Detect which cell encompasses the target text, then output its [x, y] center coordinate. 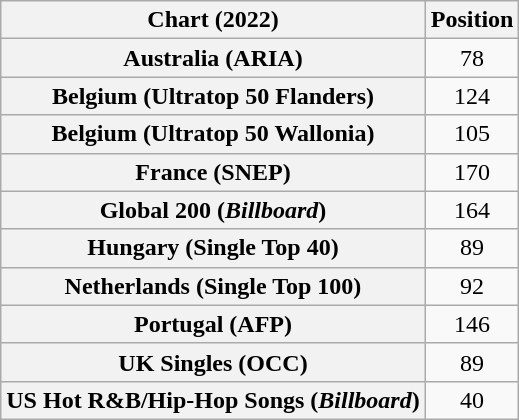
Chart (2022) [213, 20]
Global 200 (Billboard) [213, 210]
France (SNEP) [213, 172]
US Hot R&B/Hip-Hop Songs (Billboard) [213, 400]
Netherlands (Single Top 100) [213, 286]
92 [472, 286]
Australia (ARIA) [213, 58]
78 [472, 58]
164 [472, 210]
146 [472, 324]
UK Singles (OCC) [213, 362]
170 [472, 172]
Hungary (Single Top 40) [213, 248]
40 [472, 400]
Portugal (AFP) [213, 324]
124 [472, 96]
Belgium (Ultratop 50 Wallonia) [213, 134]
Position [472, 20]
105 [472, 134]
Belgium (Ultratop 50 Flanders) [213, 96]
